Extract the [X, Y] coordinate from the center of the cell holding the provided text.  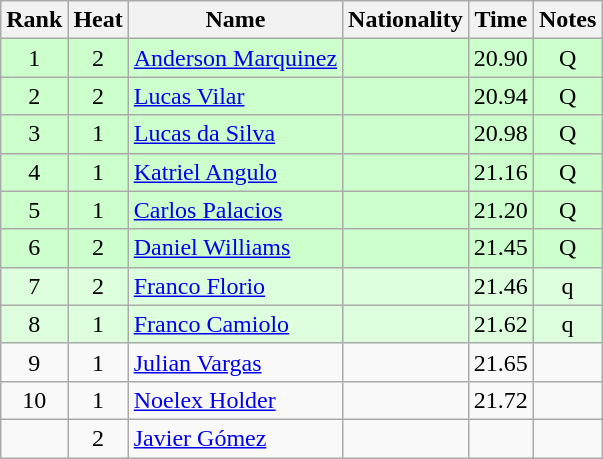
21.72 [500, 400]
20.94 [500, 96]
Noelex Holder [235, 400]
Lucas Vilar [235, 96]
3 [34, 134]
Time [500, 20]
10 [34, 400]
Rank [34, 20]
7 [34, 286]
Carlos Palacios [235, 210]
Franco Florio [235, 286]
20.98 [500, 134]
21.16 [500, 172]
Katriel Angulo [235, 172]
Anderson Marquinez [235, 58]
Name [235, 20]
21.45 [500, 248]
Julian Vargas [235, 362]
21.46 [500, 286]
9 [34, 362]
Javier Gómez [235, 438]
Daniel Williams [235, 248]
Nationality [406, 20]
21.20 [500, 210]
4 [34, 172]
6 [34, 248]
Notes [567, 20]
Franco Camiolo [235, 324]
Heat [98, 20]
Lucas da Silva [235, 134]
8 [34, 324]
21.62 [500, 324]
5 [34, 210]
21.65 [500, 362]
20.90 [500, 58]
